Capture the cell that displays the provided text and extract its [X, Y] central coordinate. 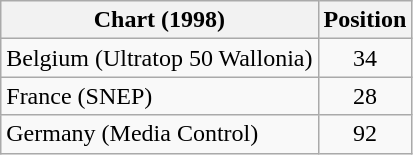
France (SNEP) [160, 96]
Germany (Media Control) [160, 134]
Belgium (Ultratop 50 Wallonia) [160, 58]
34 [365, 58]
28 [365, 96]
92 [365, 134]
Chart (1998) [160, 20]
Position [365, 20]
